Capture the cell that displays the provided text and extract its [X, Y] central coordinate. 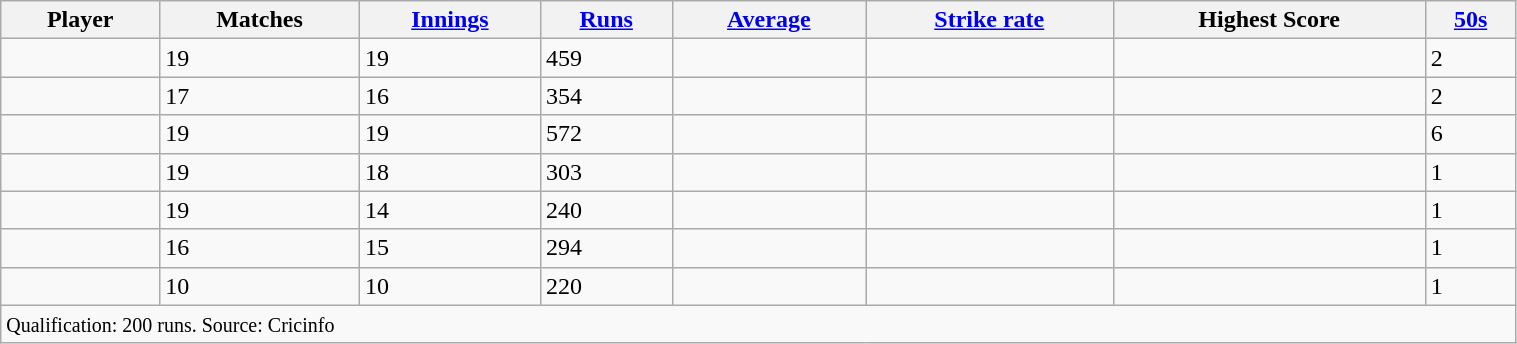
Player [80, 20]
354 [606, 96]
Runs [606, 20]
6 [1470, 134]
572 [606, 134]
Innings [450, 20]
Average [768, 20]
Qualification: 200 runs. Source: Cricinfo [758, 324]
240 [606, 210]
Highest Score [1269, 20]
459 [606, 58]
15 [450, 248]
294 [606, 248]
Matches [260, 20]
17 [260, 96]
Strike rate [990, 20]
220 [606, 286]
303 [606, 172]
50s [1470, 20]
18 [450, 172]
14 [450, 210]
